Return [x, y] of the center of cell containing provided text 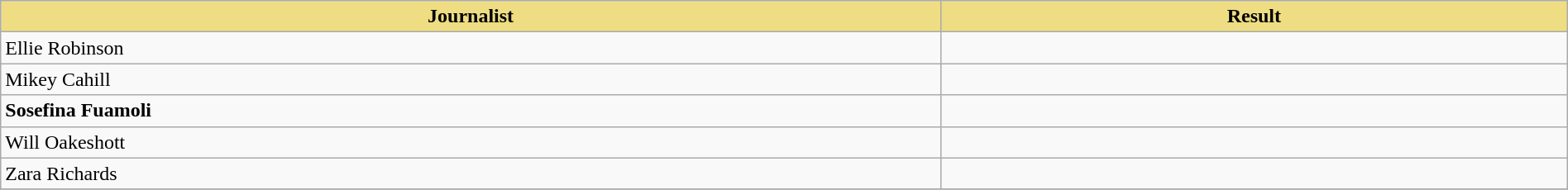
Mikey Cahill [471, 79]
Result [1254, 17]
Zara Richards [471, 173]
Will Oakeshott [471, 142]
Journalist [471, 17]
Ellie Robinson [471, 48]
Sosefina Fuamoli [471, 111]
